Extract the (X, Y) coordinate from the center of the cell holding the provided text.  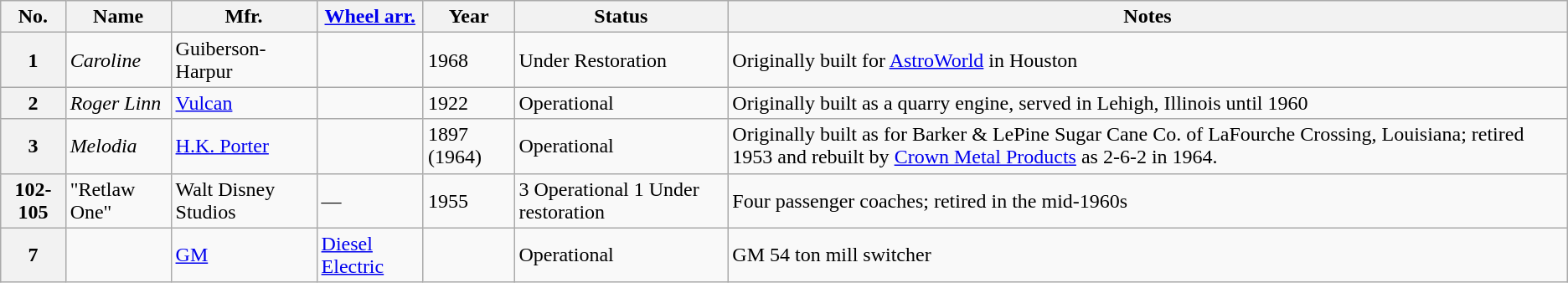
GM 54 ton mill switcher (1148, 255)
H.K. Porter (244, 146)
Melodia (118, 146)
Under Restoration (622, 60)
Notes (1148, 17)
1 (34, 60)
Guiberson-Harpur (244, 60)
1922 (468, 103)
3 Operational 1 Under restoration (622, 201)
No. (34, 17)
1955 (468, 201)
7 (34, 255)
Walt Disney Studios (244, 201)
Wheel arr. (370, 17)
102-105 (34, 201)
3 (34, 146)
Originally built for AstroWorld in Houston (1148, 60)
"Retlaw One" (118, 201)
Status (622, 17)
Caroline (118, 60)
Name (118, 17)
1968 (468, 60)
GM (244, 255)
Diesel Electric (370, 255)
Mfr. (244, 17)
Vulcan (244, 103)
Four passenger coaches; retired in the mid-1960s (1148, 201)
Originally built as a quarry engine, served in Lehigh, Illinois until 1960 (1148, 103)
1897 (1964) (468, 146)
Roger Linn (118, 103)
Year (468, 17)
— (370, 201)
2 (34, 103)
